Locate the cell with the specified text and output its (X, Y) center coordinate. 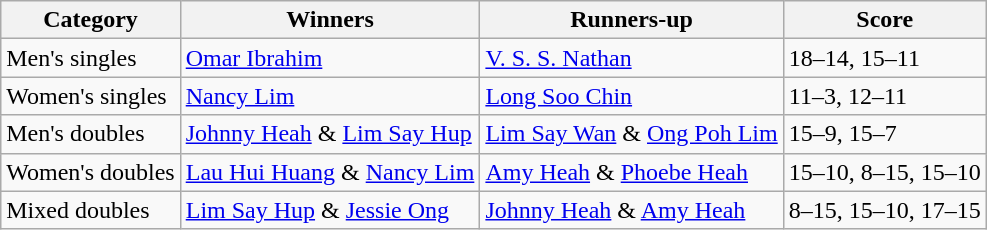
Nancy Lim (330, 96)
Long Soo Chin (632, 96)
Women's singles (90, 96)
Winners (330, 20)
18–14, 15–11 (884, 58)
Men's singles (90, 58)
Amy Heah & Phoebe Heah (632, 172)
15–9, 15–7 (884, 134)
Mixed doubles (90, 210)
Lim Say Wan & Ong Poh Lim (632, 134)
8–15, 15–10, 17–15 (884, 210)
11–3, 12–11 (884, 96)
Lau Hui Huang & Nancy Lim (330, 172)
Omar Ibrahim (330, 58)
15–10, 8–15, 15–10 (884, 172)
Men's doubles (90, 134)
Score (884, 20)
Johnny Heah & Lim Say Hup (330, 134)
Lim Say Hup & Jessie Ong (330, 210)
V. S. S. Nathan (632, 58)
Runners-up (632, 20)
Category (90, 20)
Women's doubles (90, 172)
Johnny Heah & Amy Heah (632, 210)
